Provide the [x, y] coordinate of the cell's center where the given text is located.  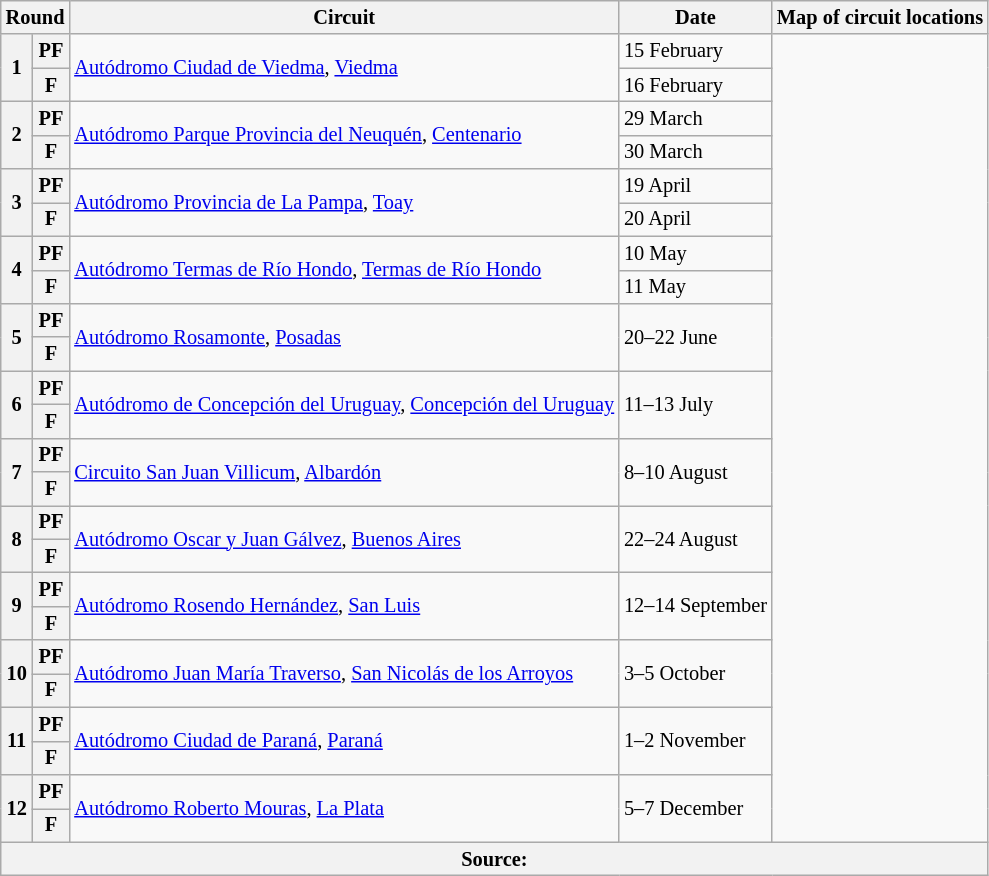
Autódromo Roberto Mouras, La Plata [344, 808]
2 [17, 134]
Autódromo Ciudad de Viedma, Viedma [344, 68]
4 [17, 270]
Source: [494, 859]
Autódromo de Concepción del Uruguay, Concepción del Uruguay [344, 404]
11 [17, 740]
12–14 September [696, 606]
8 [17, 538]
20 April [696, 219]
22–24 August [696, 538]
Autódromo Juan María Traverso, San Nicolás de los Arroyos [344, 674]
Map of circuit locations [880, 17]
Autódromo Provincia de La Pampa, Toay [344, 202]
Round [36, 17]
5 [17, 336]
Circuito San Juan Villicum, Albardón [344, 472]
Date [696, 17]
1 [17, 68]
3 [17, 202]
12 [17, 808]
Autódromo Rosendo Hernández, San Luis [344, 606]
19 April [696, 186]
30 March [696, 152]
5–7 December [696, 808]
11 May [696, 287]
20–22 June [696, 336]
11–13 July [696, 404]
6 [17, 404]
1–2 November [696, 740]
10 May [696, 253]
15 February [696, 51]
7 [17, 472]
Autódromo Termas de Río Hondo, Termas de Río Hondo [344, 270]
Autódromo Rosamonte, Posadas [344, 336]
29 March [696, 118]
3–5 October [696, 674]
8–10 August [696, 472]
Autódromo Parque Provincia del Neuquén, Centenario [344, 134]
Autódromo Ciudad de Paraná, Paraná [344, 740]
9 [17, 606]
Circuit [344, 17]
10 [17, 674]
Autódromo Oscar y Juan Gálvez, Buenos Aires [344, 538]
16 February [696, 85]
